Capture the cell that displays the provided text and extract its [x, y] central coordinate. 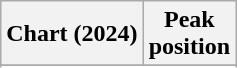
Chart (2024) [72, 34]
Peakposition [189, 34]
